Output the (X, Y) coordinate of the center of the cell containing the given text.  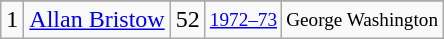
52 (188, 20)
1 (12, 20)
George Washington (362, 20)
1972–73 (243, 20)
Allan Bristow (97, 20)
